Determine the (X, Y) coordinate at the center of the cell enclosing the given text.  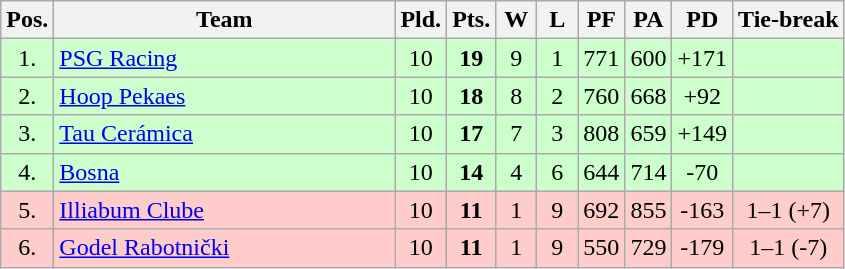
+149 (702, 134)
6. (28, 248)
W (516, 20)
1–1 (-7) (789, 248)
Godel Rabotnički (224, 248)
1. (28, 58)
Team (224, 20)
PSG Racing (224, 58)
PA (648, 20)
550 (602, 248)
600 (648, 58)
-179 (702, 248)
8 (516, 96)
Pos. (28, 20)
19 (472, 58)
3 (558, 134)
18 (472, 96)
L (558, 20)
Illiabum Clube (224, 210)
668 (648, 96)
855 (648, 210)
4. (28, 172)
3. (28, 134)
729 (648, 248)
Tau Cerámica (224, 134)
Pld. (421, 20)
2. (28, 96)
760 (602, 96)
4 (516, 172)
714 (648, 172)
692 (602, 210)
2 (558, 96)
6 (558, 172)
771 (602, 58)
+92 (702, 96)
5. (28, 210)
644 (602, 172)
14 (472, 172)
659 (648, 134)
+171 (702, 58)
-70 (702, 172)
808 (602, 134)
17 (472, 134)
Hoop Pekaes (224, 96)
7 (516, 134)
PD (702, 20)
Bosna (224, 172)
1–1 (+7) (789, 210)
Tie-break (789, 20)
Pts. (472, 20)
-163 (702, 210)
PF (602, 20)
